Output the [x, y] coordinate of the center of the cell containing the given text.  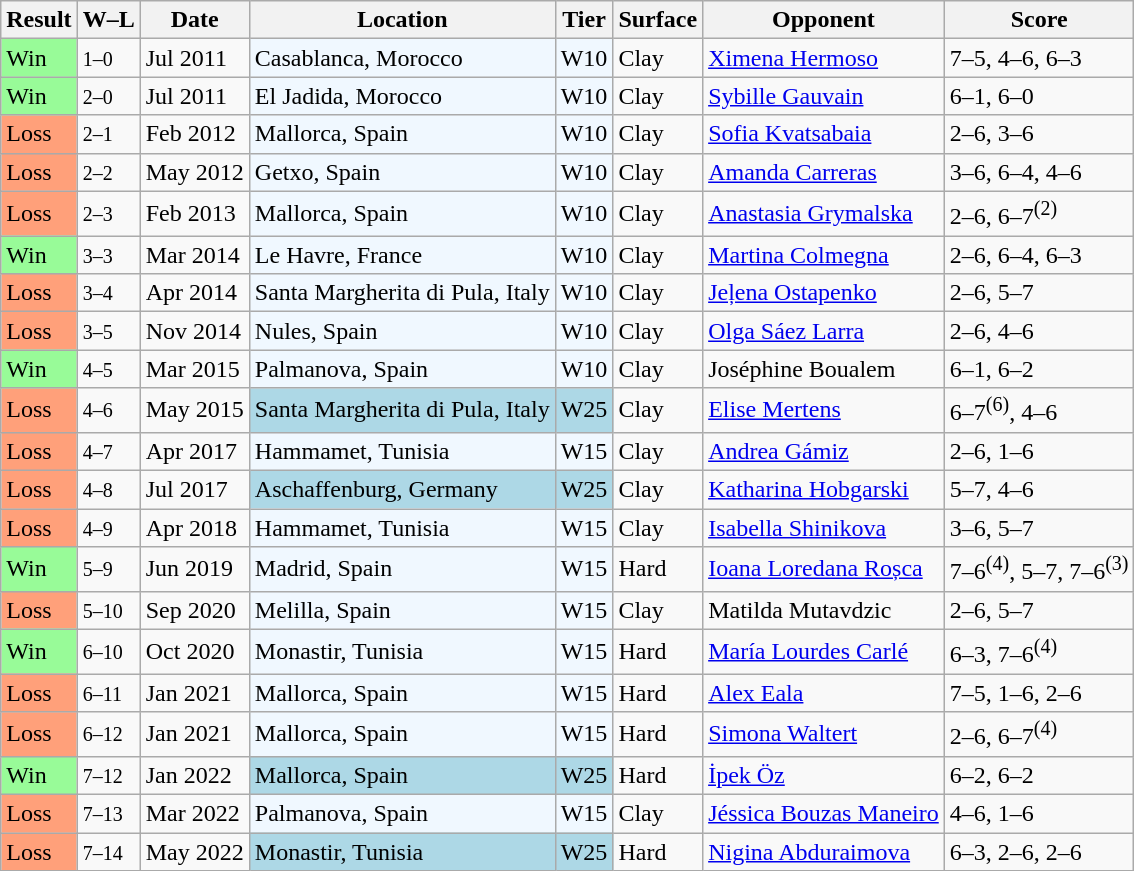
6–2, 6–2 [1039, 775]
Mar 2014 [194, 255]
3–3 [108, 255]
3–6, 5–7 [1039, 528]
3–4 [108, 293]
Jan 2022 [194, 775]
Nigina Abduraimova [824, 852]
4–5 [108, 369]
Mar 2015 [194, 369]
6–3, 2–6, 2–6 [1039, 852]
Sybille Gauvain [824, 96]
May 2012 [194, 172]
Date [194, 20]
5–7, 4–6 [1039, 489]
2–6, 3–6 [1039, 134]
Jul 2017 [194, 489]
Olga Sáez Larra [824, 331]
4–6 [108, 410]
May 2022 [194, 852]
Opponent [824, 20]
2–2 [108, 172]
2–0 [108, 96]
Isabella Shinikova [824, 528]
6–12 [108, 734]
4–7 [108, 451]
Andrea Gámiz [824, 451]
Martina Colmegna [824, 255]
Katharina Hobgarski [824, 489]
Apr 2017 [194, 451]
7–14 [108, 852]
Apr 2014 [194, 293]
Tier [584, 20]
4–9 [108, 528]
Casablanca, Morocco [402, 58]
Location [402, 20]
Nov 2014 [194, 331]
Elise Mertens [824, 410]
İpek Öz [824, 775]
6–7(6), 4–6 [1039, 410]
Anastasia Grymalska [824, 214]
7–6(4), 5–7, 7–6(3) [1039, 570]
7–13 [108, 813]
7–5, 4–6, 6–3 [1039, 58]
7–12 [108, 775]
Alex Eala [824, 693]
Joséphine Boualem [824, 369]
Madrid, Spain [402, 570]
2–6, 4–6 [1039, 331]
4–6, 1–6 [1039, 813]
El Jadida, Morocco [402, 96]
2–6, 6–7(4) [1039, 734]
Simona Waltert [824, 734]
Apr 2018 [194, 528]
Sofia Kvatsabaia [824, 134]
Surface [658, 20]
Amanda Carreras [824, 172]
W–L [108, 20]
Mar 2022 [194, 813]
Result [39, 20]
Aschaffenburg, Germany [402, 489]
Feb 2012 [194, 134]
2–6, 1–6 [1039, 451]
2–3 [108, 214]
2–6, 6–7(2) [1039, 214]
2–6, 6–4, 6–3 [1039, 255]
5–10 [108, 610]
Oct 2020 [194, 652]
5–9 [108, 570]
Jéssica Bouzas Maneiro [824, 813]
Getxo, Spain [402, 172]
Jun 2019 [194, 570]
María Lourdes Carlé [824, 652]
Nules, Spain [402, 331]
3–5 [108, 331]
Score [1039, 20]
6–11 [108, 693]
6–10 [108, 652]
Feb 2013 [194, 214]
6–3, 7–6(4) [1039, 652]
Matilda Mutavdzic [824, 610]
6–1, 6–0 [1039, 96]
Jeļena Ostapenko [824, 293]
1–0 [108, 58]
Ximena Hermoso [824, 58]
Melilla, Spain [402, 610]
May 2015 [194, 410]
Ioana Loredana Roșca [824, 570]
7–5, 1–6, 2–6 [1039, 693]
3–6, 6–4, 4–6 [1039, 172]
Le Havre, France [402, 255]
6–1, 6–2 [1039, 369]
Sep 2020 [194, 610]
4–8 [108, 489]
2–1 [108, 134]
